Find where the given text appears and provide that cell's center as [X, Y] coordinate. 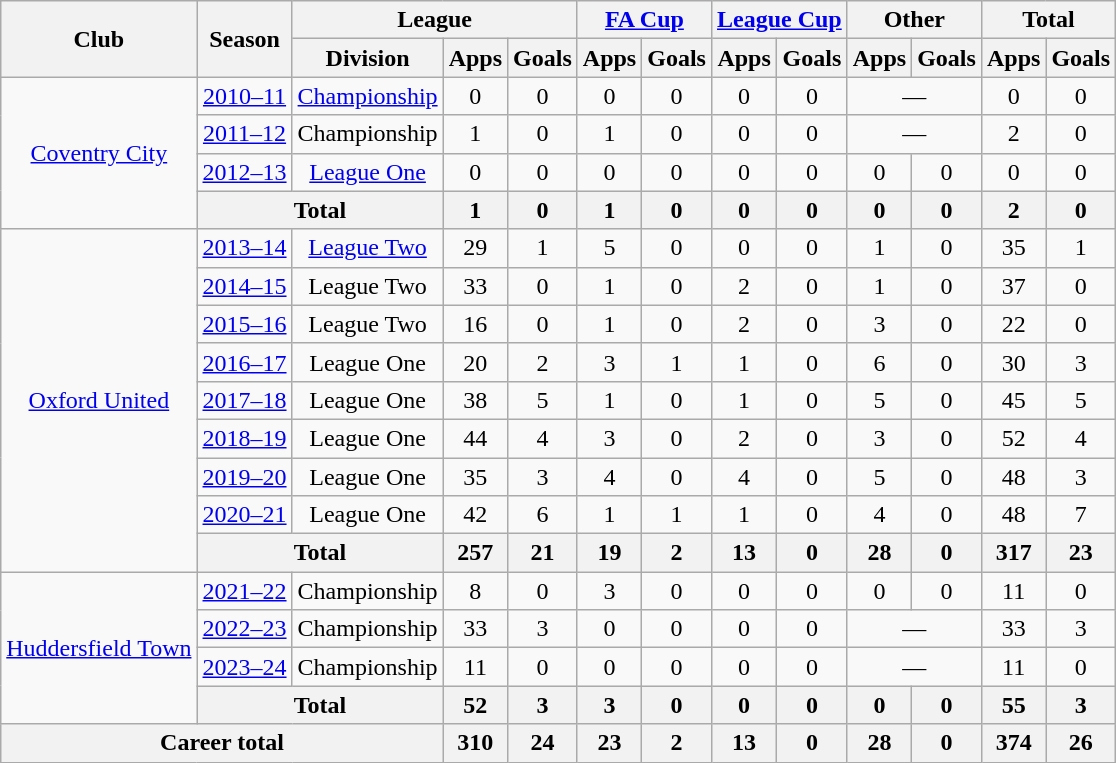
26 [1081, 743]
30 [1013, 362]
29 [475, 248]
Division [368, 58]
Career total [222, 743]
257 [475, 553]
16 [475, 324]
7 [1081, 515]
2013–14 [244, 248]
38 [475, 400]
45 [1013, 400]
2018–19 [244, 438]
22 [1013, 324]
21 [543, 553]
19 [609, 553]
Huddersfield Town [99, 648]
44 [475, 438]
Oxford United [99, 400]
2015–16 [244, 324]
2023–24 [244, 667]
317 [1013, 553]
Coventry City [99, 153]
374 [1013, 743]
2020–21 [244, 515]
2019–20 [244, 477]
FA Cup [644, 20]
2010–11 [244, 96]
8 [475, 591]
League Cup [779, 20]
2022–23 [244, 629]
310 [475, 743]
24 [543, 743]
2011–12 [244, 134]
2017–18 [244, 400]
Club [99, 39]
Other [914, 20]
42 [475, 515]
Season [244, 39]
League [434, 20]
37 [1013, 286]
2016–17 [244, 362]
2014–15 [244, 286]
20 [475, 362]
2012–13 [244, 172]
55 [1013, 705]
2021–22 [244, 591]
